Identify which cell holds the provided text, then report its [x, y] central coordinate. 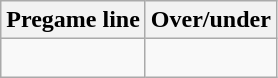
Over/under [210, 20]
Pregame line [74, 20]
